Pinpoint the cell where the given text exists, returning its [x, y] midpoint coordinate. 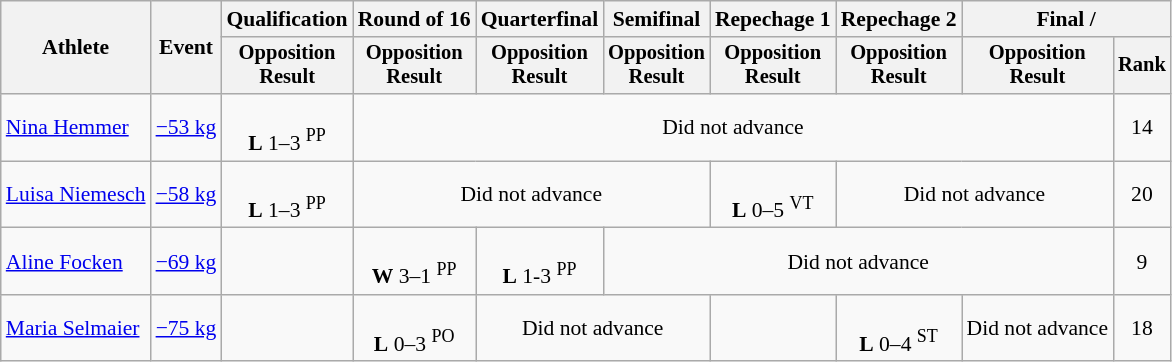
W 3–1 PP [414, 262]
Event [186, 48]
Maria Selmaier [76, 328]
Qualification [286, 19]
L 0–5 VT [773, 194]
−75 kg [186, 328]
Final / [1066, 19]
Quarterfinal [540, 19]
−58 kg [186, 194]
14 [1142, 128]
Athlete [76, 48]
20 [1142, 194]
Rank [1142, 66]
−53 kg [186, 128]
9 [1142, 262]
Repechage 1 [773, 19]
Semifinal [656, 19]
L 0–4 ST [899, 328]
−69 kg [186, 262]
Repechage 2 [899, 19]
Aline Focken [76, 262]
Luisa Niemesch [76, 194]
Round of 16 [414, 19]
L 1-3 PP [540, 262]
L 0–3 PO [414, 328]
18 [1142, 328]
Nina Hemmer [76, 128]
